Find where the given text appears and provide that cell's center as [x, y] coordinate. 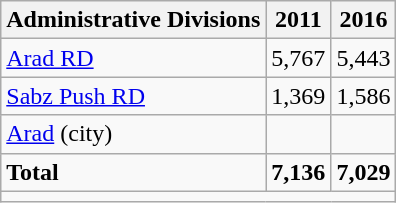
Total [134, 172]
1,586 [364, 96]
5,443 [364, 58]
5,767 [298, 58]
Administrative Divisions [134, 20]
7,029 [364, 172]
2011 [298, 20]
Arad (city) [134, 134]
Arad RD [134, 58]
2016 [364, 20]
7,136 [298, 172]
1,369 [298, 96]
Sabz Push RD [134, 96]
